Return (x, y) of the center of cell containing provided text 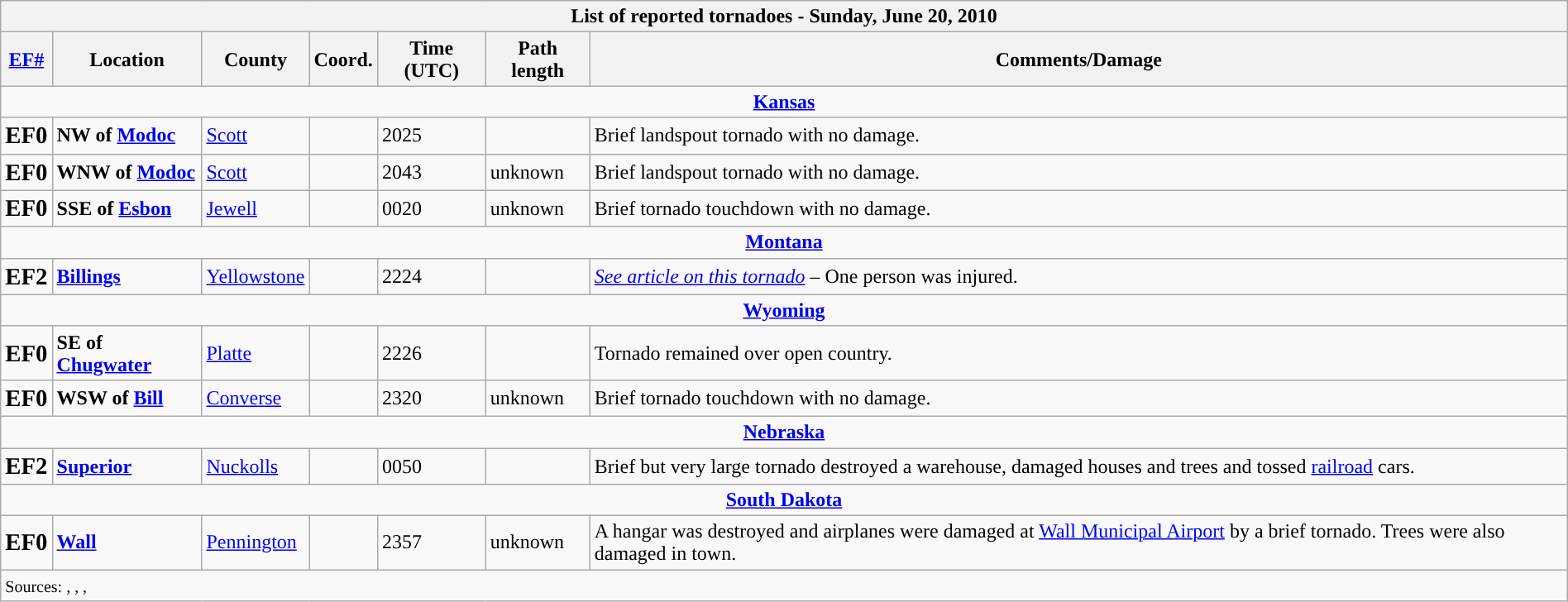
Wyoming (784, 310)
2357 (432, 542)
0020 (432, 208)
Location (127, 60)
South Dakota (784, 500)
Superior (127, 466)
Time (UTC) (432, 60)
Pennington (256, 542)
WSW of Bill (127, 398)
Jewell (256, 208)
Comments/Damage (1078, 60)
A hangar was destroyed and airplanes were damaged at Wall Municipal Airport by a brief tornado. Trees were also damaged in town. (1078, 542)
See article on this tornado – One person was injured. (1078, 276)
2224 (432, 276)
Billings (127, 276)
2043 (432, 172)
2320 (432, 398)
Montana (784, 242)
Sources: , , , (784, 585)
Kansas (784, 102)
List of reported tornadoes - Sunday, June 20, 2010 (784, 17)
Platte (256, 352)
Tornado remained over open country. (1078, 352)
Nebraska (784, 432)
SSE of Esbon (127, 208)
Path length (538, 60)
Coord. (343, 60)
2025 (432, 136)
Brief but very large tornado destroyed a warehouse, damaged houses and trees and tossed railroad cars. (1078, 466)
SE of Chugwater (127, 352)
County (256, 60)
0050 (432, 466)
Yellowstone (256, 276)
NW of Modoc (127, 136)
2226 (432, 352)
Wall (127, 542)
Converse (256, 398)
EF# (26, 60)
WNW of Modoc (127, 172)
Nuckolls (256, 466)
